Identify which cell holds the provided text, then report its (X, Y) central coordinate. 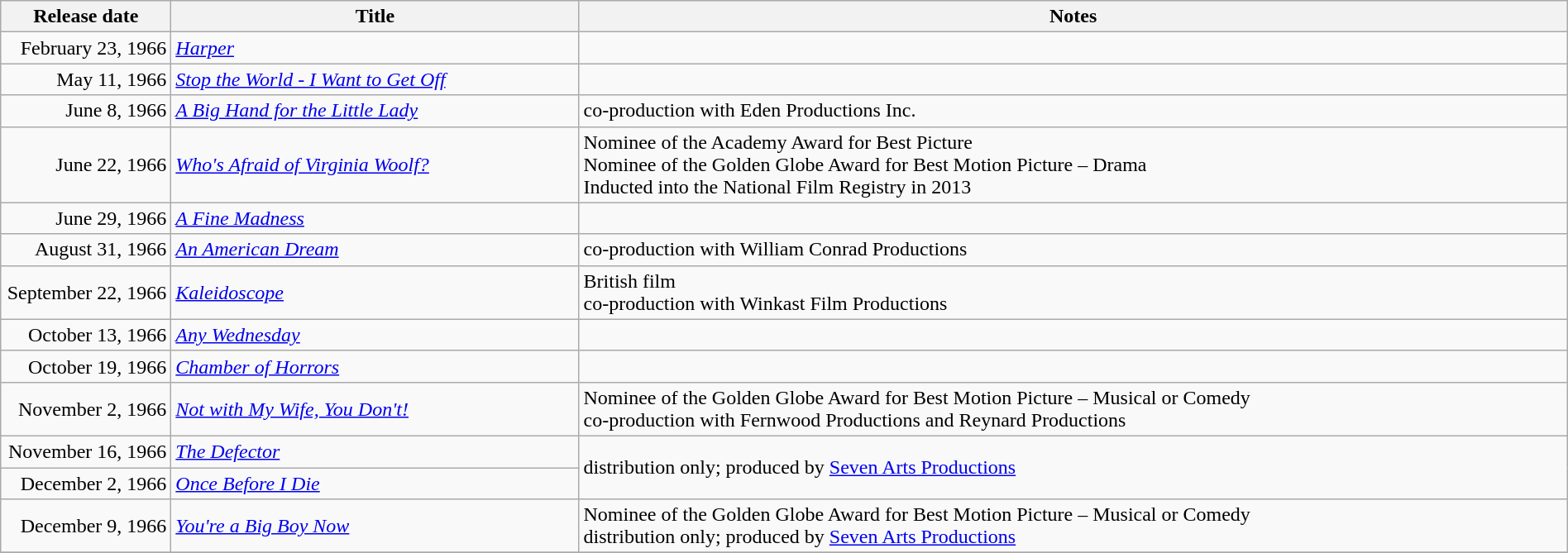
June 22, 1966 (86, 164)
November 2, 1966 (86, 408)
Nominee of the Golden Globe Award for Best Motion Picture – Musical or Comedydistribution only; produced by Seven Arts Productions (1073, 526)
Title (375, 17)
October 19, 1966 (86, 366)
British filmco-production with Winkast Film Productions (1073, 293)
November 16, 1966 (86, 451)
Once Before I Die (375, 484)
Notes (1073, 17)
Who's Afraid of Virginia Woolf? (375, 164)
December 9, 1966 (86, 526)
Nominee of the Golden Globe Award for Best Motion Picture – Musical or Comedyco-production with Fernwood Productions and Reynard Productions (1073, 408)
An American Dream (375, 250)
Stop the World - I Want to Get Off (375, 79)
September 22, 1966 (86, 293)
Not with My Wife, You Don't! (375, 408)
October 13, 1966 (86, 335)
Harper (375, 48)
August 31, 1966 (86, 250)
June 8, 1966 (86, 111)
A Fine Madness (375, 218)
June 29, 1966 (86, 218)
Release date (86, 17)
co-production with William Conrad Productions (1073, 250)
May 11, 1966 (86, 79)
Chamber of Horrors (375, 366)
co-production with Eden Productions Inc. (1073, 111)
Kaleidoscope (375, 293)
distribution only; produced by Seven Arts Productions (1073, 467)
A Big Hand for the Little Lady (375, 111)
You're a Big Boy Now (375, 526)
The Defector (375, 451)
December 2, 1966 (86, 484)
February 23, 1966 (86, 48)
Any Wednesday (375, 335)
